Output the (X, Y) coordinate of the center of the cell containing the given text.  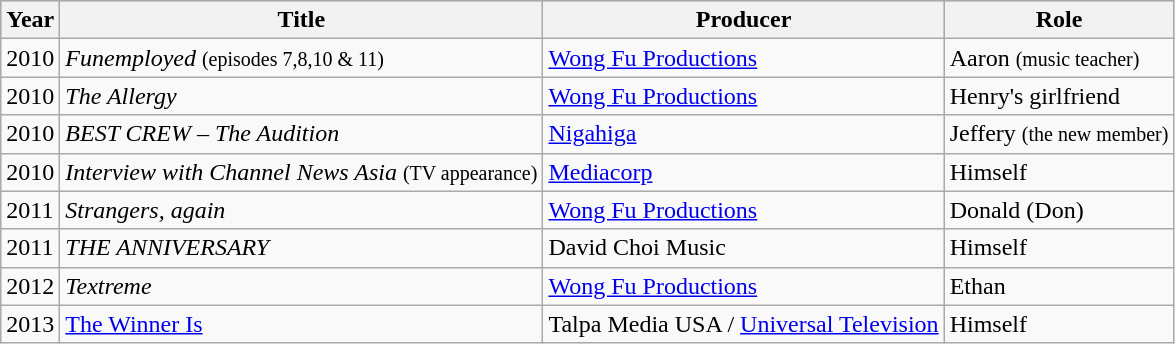
Ethan (1059, 286)
2013 (30, 324)
Role (1059, 20)
Mediacorp (744, 172)
Talpa Media USA / Universal Television (744, 324)
Donald (Don) (1059, 210)
Henry's girlfriend (1059, 96)
Strangers, again (302, 210)
THE ANNIVERSARY (302, 248)
Interview with Channel News Asia (TV appearance) (302, 172)
Year (30, 20)
David Choi Music (744, 248)
Jeffery (the new member) (1059, 134)
The Allergy (302, 96)
Aaron (music teacher) (1059, 58)
Funemployed (episodes 7,8,10 & 11) (302, 58)
BEST CREW – The Audition (302, 134)
2012 (30, 286)
Textreme (302, 286)
Title (302, 20)
Nigahiga (744, 134)
The Winner Is (302, 324)
Producer (744, 20)
